From the cell containing the given text, extract its center point as [x, y] coordinate. 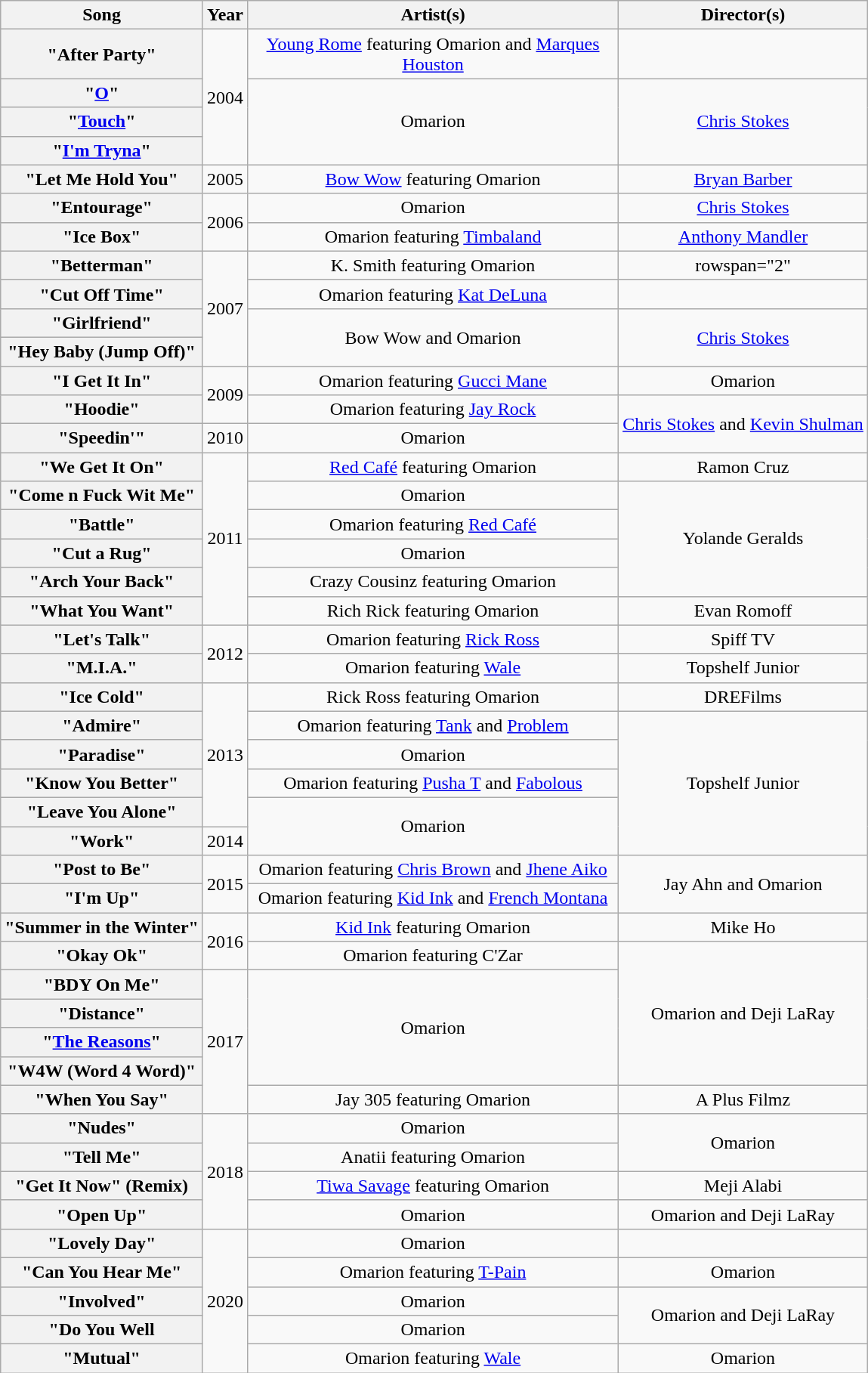
"Ice Cold" [102, 697]
"Involved" [102, 1300]
rowspan="2" [743, 265]
2017 [225, 1042]
Bryan Barber [743, 179]
2007 [225, 308]
Omarion featuring T-Pain [434, 1272]
"Can You Hear Me" [102, 1272]
"Admire" [102, 725]
"Paradise" [102, 754]
"Lovely Day" [102, 1243]
Ramon Cruz [743, 467]
"Betterman" [102, 265]
"Know You Better" [102, 783]
"Battle" [102, 524]
"Girlfriend" [102, 323]
"Post to Be" [102, 870]
A Plus Filmz [743, 1099]
2020 [225, 1300]
"After Party" [102, 54]
DREFilms [743, 697]
"I'm Tryna" [102, 150]
"When You Say" [102, 1099]
Omarion featuring Rick Ross [434, 639]
"Come n Fuck Wit Me" [102, 496]
2014 [225, 841]
Red Café featuring Omarion [434, 467]
Meji Alabi [743, 1186]
2015 [225, 884]
"Entourage" [102, 208]
"Let Me Hold You" [102, 179]
Omarion featuring C'Zar [434, 956]
2004 [225, 97]
"Get It Now" (Remix) [102, 1186]
Song [102, 15]
Omarion featuring Kid Ink and French Montana [434, 898]
Yolande Geralds [743, 539]
"Leave You Alone" [102, 812]
2013 [225, 754]
"What You Want" [102, 611]
Jay Ahn and Omarion [743, 884]
"Do You Well [102, 1330]
Artist(s) [434, 15]
2011 [225, 539]
"BDY On Me" [102, 985]
Director(s) [743, 15]
"Hoodie" [102, 410]
"Cut a Rug" [102, 553]
Tiwa Savage featuring Omarion [434, 1186]
2012 [225, 654]
"M.I.A." [102, 668]
Omarion featuring Tank and Problem [434, 725]
Omarion featuring Red Café [434, 524]
2005 [225, 179]
Omarion featuring Chris Brown and Jhene Aiko [434, 870]
Omarion featuring Gucci Mane [434, 380]
2018 [225, 1171]
Omarion featuring Jay Rock [434, 410]
"Distance" [102, 1013]
Bow Wow featuring Omarion [434, 179]
Jay 305 featuring Omarion [434, 1099]
"Summer in the Winter" [102, 927]
"I Get It In" [102, 380]
2006 [225, 222]
"W4W (Word 4 Word)" [102, 1071]
Rich Rick featuring Omarion [434, 611]
K. Smith featuring Omarion [434, 265]
"We Get It On" [102, 467]
"Touch" [102, 122]
Chris Stokes and Kevin Shulman [743, 424]
Anatii featuring Omarion [434, 1157]
"Work" [102, 841]
Evan Romoff [743, 611]
"Let's Talk" [102, 639]
"Mutual" [102, 1359]
Bow Wow and Omarion [434, 337]
"Ice Box" [102, 237]
Omarion featuring Kat DeLuna [434, 294]
"Tell Me" [102, 1157]
"Okay Ok" [102, 956]
"Arch Your Back" [102, 582]
"Hey Baby (Jump Off)" [102, 351]
2009 [225, 394]
Spiff TV [743, 639]
"Open Up" [102, 1214]
"Cut Off Time" [102, 294]
Crazy Cousinz featuring Omarion [434, 582]
2016 [225, 942]
Rick Ross featuring Omarion [434, 697]
Kid Ink featuring Omarion [434, 927]
Young Rome featuring Omarion and Marques Houston [434, 54]
2010 [225, 438]
Year [225, 15]
Omarion featuring Timbaland [434, 237]
"O" [102, 93]
"Speedin'" [102, 438]
Omarion featuring Pusha T and Fabolous [434, 783]
Anthony Mandler [743, 237]
"Nudes" [102, 1128]
"I'm Up" [102, 898]
"The Reasons" [102, 1042]
Mike Ho [743, 927]
